Identify which cell holds the provided text, then report its [X, Y] central coordinate. 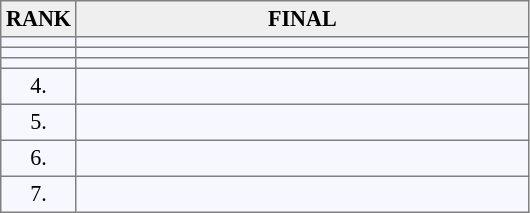
RANK [39, 19]
FINAL [302, 19]
4. [39, 86]
6. [39, 158]
5. [39, 122]
7. [39, 194]
